Identify which cell holds the provided text, then report its [x, y] central coordinate. 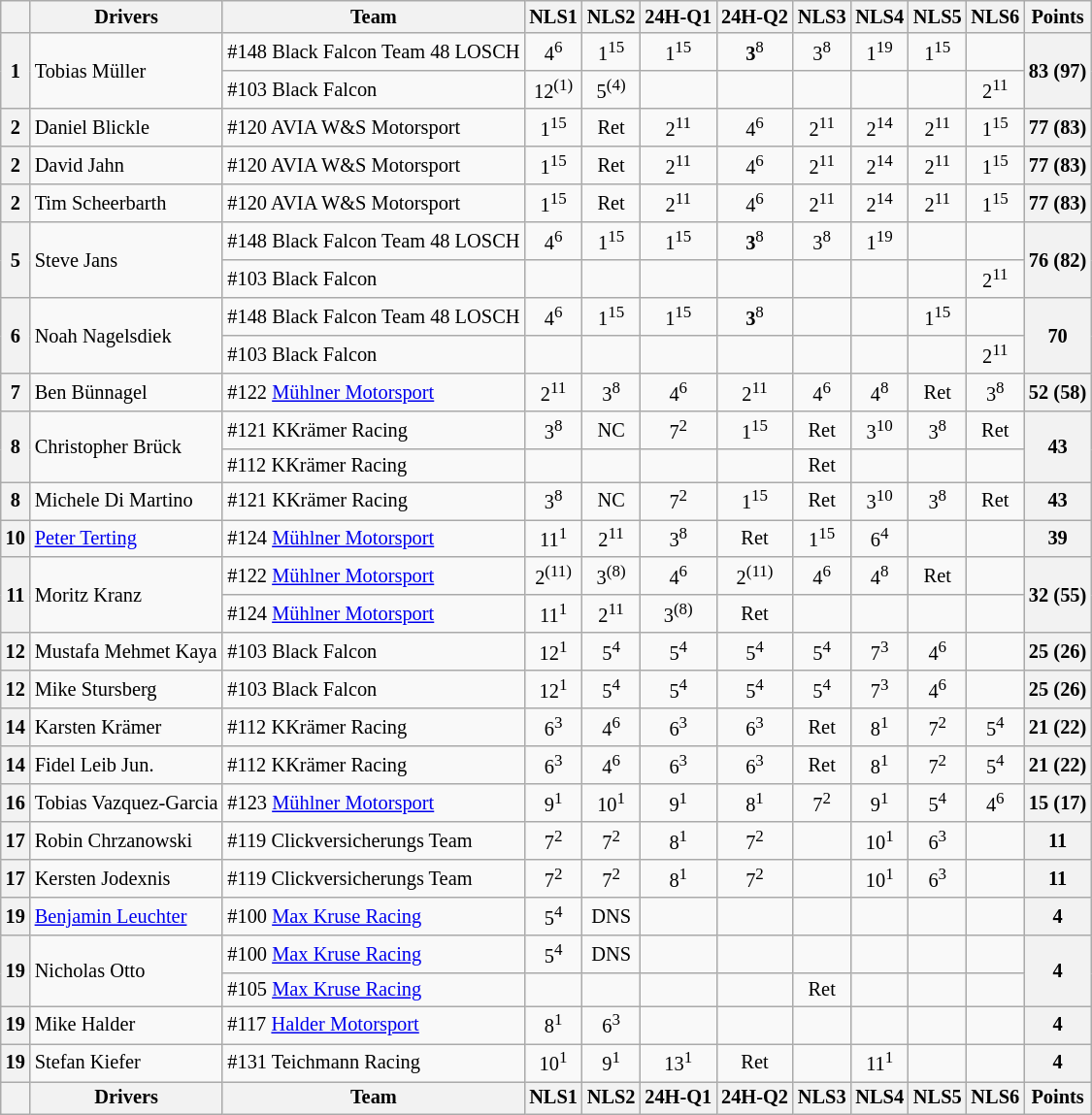
Tim Scheerbarth [126, 204]
Mike Stursberg [126, 689]
Mike Halder [126, 1025]
12(1) [553, 89]
6 [16, 336]
Robin Chrzanowski [126, 840]
Fidel Leib Jun. [126, 765]
Christopher Brück [126, 446]
52 (58) [1058, 392]
Steve Jans [126, 260]
5(4) [612, 89]
Stefan Kiefer [126, 1062]
Tobias Vazquez-Garcia [126, 803]
Kersten Jodexnis [126, 879]
Michele Di Martino [126, 501]
Benjamin Leuchter [126, 916]
83 (97) [1058, 71]
16 [16, 803]
Moritz Kranz [126, 595]
76 (82) [1058, 260]
Mustafa Mehmet Kaya [126, 652]
5 [16, 260]
39 [1058, 538]
7 [16, 392]
Karsten Krämer [126, 728]
Nicholas Otto [126, 970]
David Jahn [126, 165]
#131 Teichmann Racing [373, 1062]
70 [1058, 336]
Noah Nagelsdiek [126, 336]
Tobias Müller [126, 71]
#117 Halder Motorsport [373, 1025]
Peter Terting [126, 538]
#105 Max Kruse Racing [373, 990]
15 (17) [1058, 803]
131 [678, 1062]
Ben Bünnagel [126, 392]
1 [16, 71]
Daniel Blickle [126, 128]
#123 Mühlner Motorsport [373, 803]
32 (55) [1058, 595]
64 [879, 538]
10 [16, 538]
